Identify which cell holds the provided text, then report its (x, y) central coordinate. 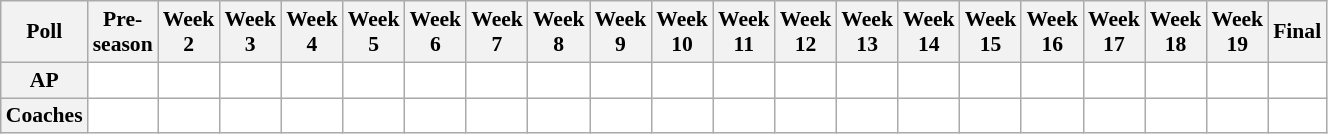
Week2 (189, 32)
Week14 (929, 32)
Week3 (250, 32)
Coaches (44, 116)
Week5 (374, 32)
Week16 (1052, 32)
Week9 (621, 32)
Week8 (559, 32)
AP (44, 80)
Final (1297, 32)
Week4 (312, 32)
Week15 (991, 32)
Pre-season (123, 32)
Week7 (497, 32)
Week11 (744, 32)
Week18 (1176, 32)
Week10 (682, 32)
Week13 (867, 32)
Week19 (1237, 32)
Week6 (435, 32)
Week12 (806, 32)
Poll (44, 32)
Week17 (1114, 32)
